Scan for the cell matching the given text and deliver its (X, Y) coordinate at center. 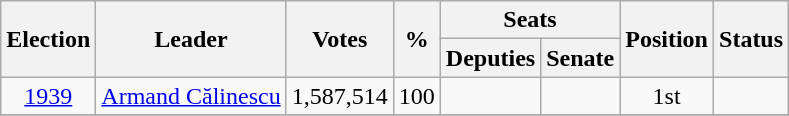
Position (667, 39)
Senate (580, 58)
Votes (340, 39)
Status (752, 39)
Election (48, 39)
% (416, 39)
Deputies (490, 58)
1,587,514 (340, 96)
Seats (530, 20)
Leader (191, 39)
1st (667, 96)
100 (416, 96)
1939 (48, 96)
Armand Călinescu (191, 96)
